Return the (X, Y) coordinate for the center point of the cell that contains the specified text.  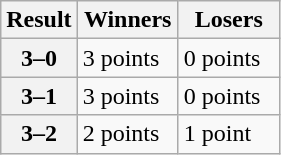
Losers (228, 20)
Winners (128, 20)
2 points (128, 134)
3–0 (39, 58)
1 point (228, 134)
Result (39, 20)
3–2 (39, 134)
3–1 (39, 96)
